Identify which cell holds the provided text, then report its [x, y] central coordinate. 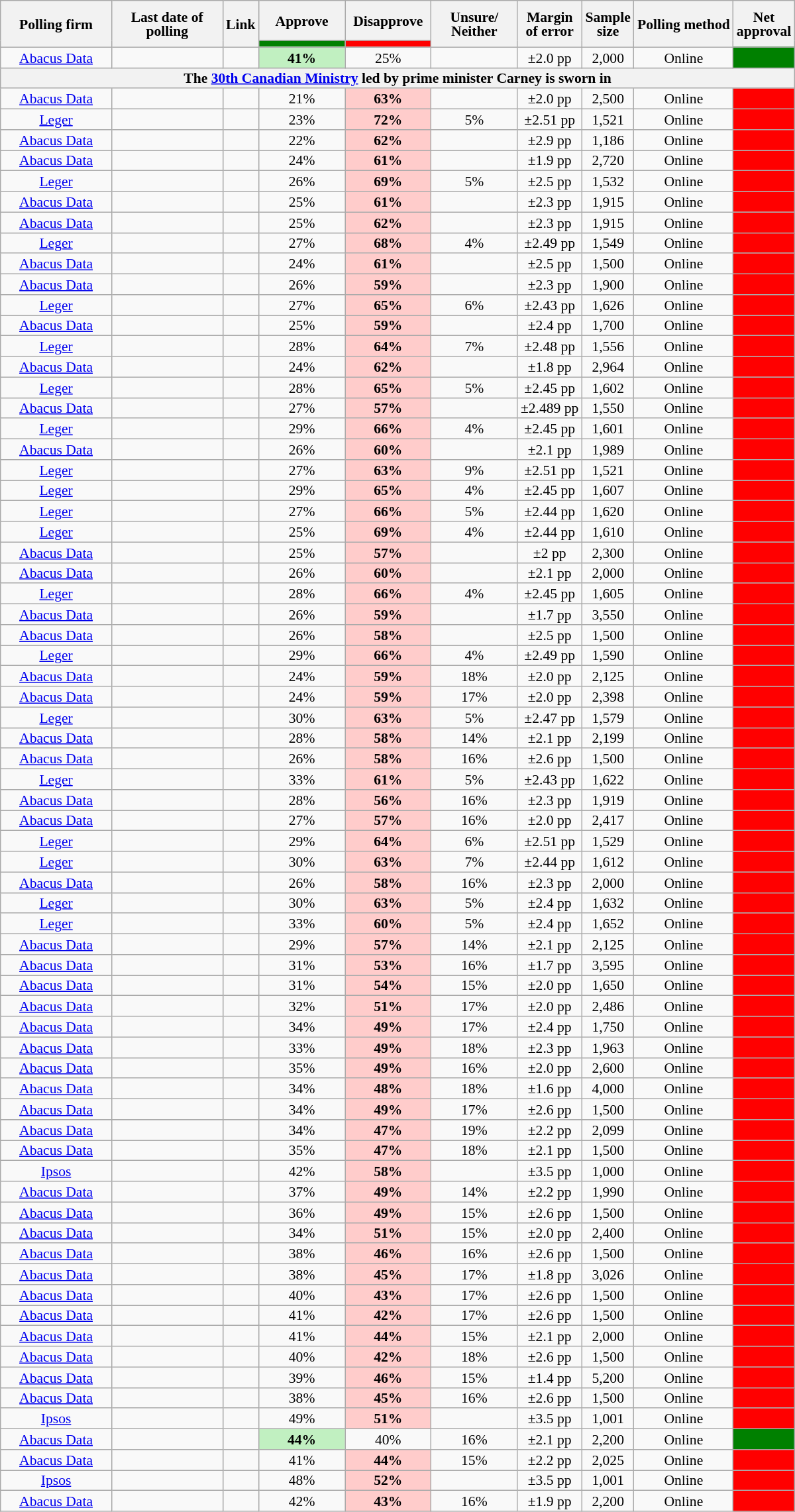
22% [302, 140]
±2 pp [550, 553]
1,990 [608, 1191]
2,417 [608, 820]
5,200 [608, 1377]
72% [388, 119]
±2.489 pp [550, 408]
56% [388, 800]
2,025 [608, 1460]
52% [388, 1480]
Marginof error [550, 24]
1,650 [608, 986]
1,186 [608, 140]
37% [302, 1191]
1,700 [608, 326]
1,626 [608, 305]
1,532 [608, 182]
32% [302, 1006]
2,964 [608, 367]
1,632 [608, 902]
1,919 [608, 800]
1,590 [608, 656]
1,963 [608, 1047]
Samplesize [608, 24]
±2.48 pp [550, 346]
1,000 [608, 1171]
3,550 [608, 615]
2,099 [608, 1130]
1,607 [608, 490]
54% [388, 986]
Netapproval [765, 24]
2,400 [608, 1232]
1,612 [608, 861]
2,300 [608, 553]
The 30th Canadian Ministry led by prime minister Carney is sworn in [397, 78]
Approve [302, 21]
4,000 [608, 1089]
±2.9 pp [550, 140]
1,601 [608, 429]
39% [302, 1377]
1,549 [608, 243]
Disapprove [388, 21]
1,989 [608, 449]
Polling firm [56, 24]
1,605 [608, 594]
±2.47 pp [550, 717]
1,556 [608, 346]
3,026 [608, 1275]
Link [241, 24]
Unsure/Neither [474, 24]
2,486 [608, 1006]
2,720 [608, 160]
1,622 [608, 779]
23% [302, 119]
68% [388, 243]
3,595 [608, 965]
1,900 [608, 285]
19% [474, 1130]
1,529 [608, 841]
±1.6 pp [550, 1089]
1,602 [608, 387]
1,550 [608, 408]
1,610 [608, 531]
2,199 [608, 738]
9% [474, 470]
1,652 [608, 924]
1,750 [608, 1027]
Polling method [684, 24]
36% [302, 1213]
2,600 [608, 1068]
±1.4 pp [550, 1377]
1,620 [608, 512]
21% [302, 99]
1,579 [608, 717]
2,398 [608, 697]
2,500 [608, 99]
53% [388, 965]
Last date of polling [167, 24]
